Determine the (x, y) coordinate at the center of the cell enclosing the given text.  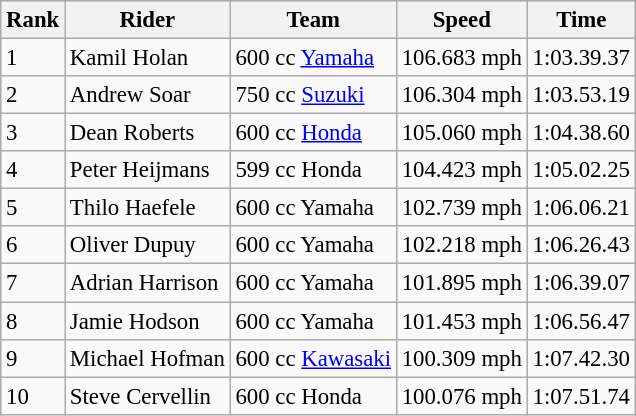
102.218 mph (462, 245)
1:06.56.47 (581, 321)
3 (33, 133)
Time (581, 20)
Andrew Soar (148, 95)
1:06.26.43 (581, 245)
Adrian Harrison (148, 283)
Kamil Holan (148, 58)
9 (33, 358)
750 cc Suzuki (313, 95)
1:04.38.60 (581, 133)
101.453 mph (462, 321)
1:03.53.19 (581, 95)
8 (33, 321)
10 (33, 396)
Jamie Hodson (148, 321)
1:06.39.07 (581, 283)
600 cc Kawasaki (313, 358)
101.895 mph (462, 283)
Thilo Haefele (148, 208)
1:07.51.74 (581, 396)
106.683 mph (462, 58)
105.060 mph (462, 133)
599 cc Honda (313, 170)
Team (313, 20)
104.423 mph (462, 170)
2 (33, 95)
4 (33, 170)
100.309 mph (462, 358)
5 (33, 208)
100.076 mph (462, 396)
6 (33, 245)
Rank (33, 20)
Rider (148, 20)
102.739 mph (462, 208)
1:05.02.25 (581, 170)
1:03.39.37 (581, 58)
Michael Hofman (148, 358)
1:06.06.21 (581, 208)
Oliver Dupuy (148, 245)
1 (33, 58)
Peter Heijmans (148, 170)
Speed (462, 20)
106.304 mph (462, 95)
Dean Roberts (148, 133)
Steve Cervellin (148, 396)
7 (33, 283)
1:07.42.30 (581, 358)
